Scan for the cell matching the given text and deliver its (X, Y) coordinate at center. 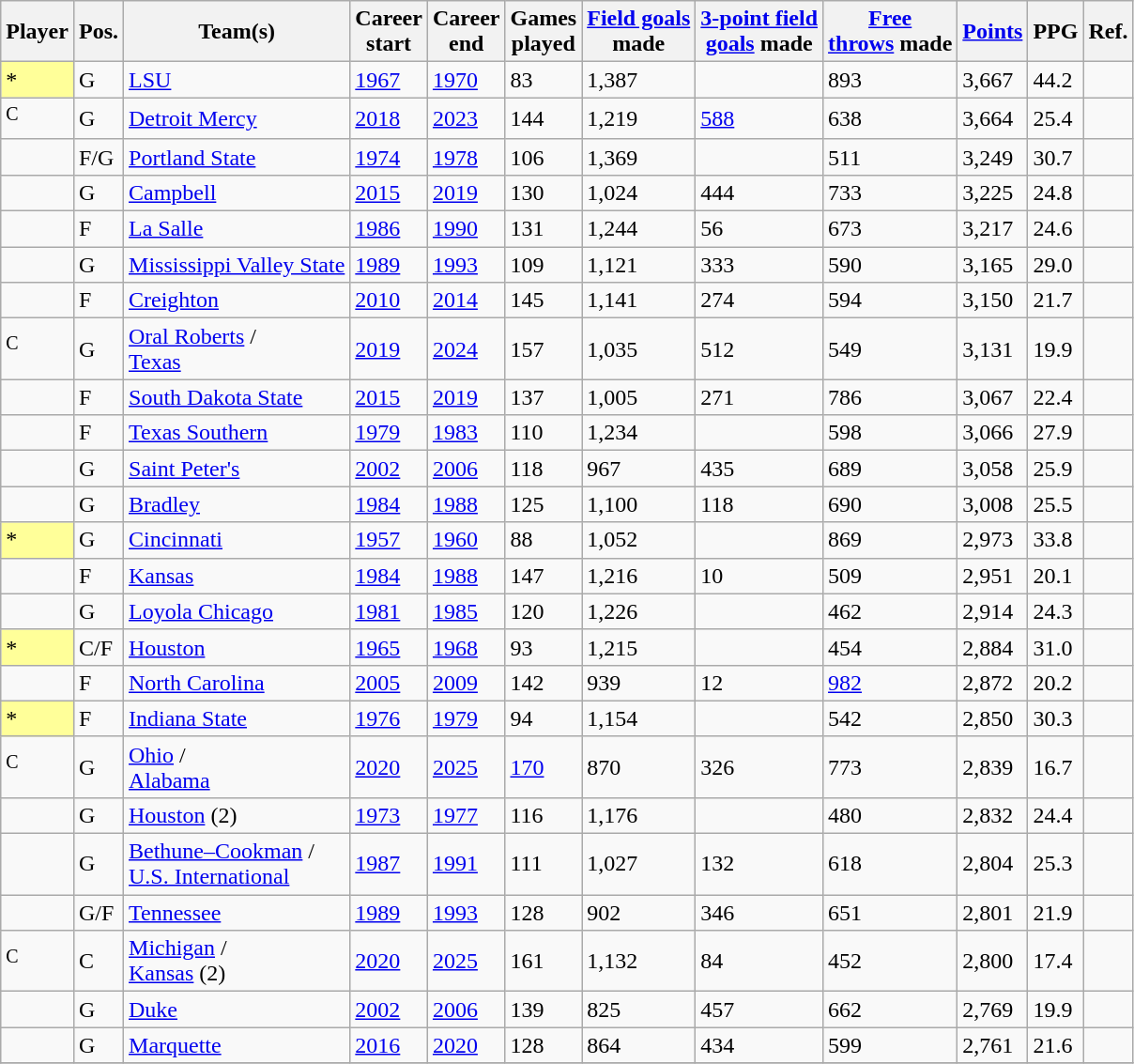
1,369 (638, 157)
1,100 (638, 504)
786 (890, 397)
1,024 (638, 193)
673 (890, 229)
29.0 (1055, 265)
1990 (466, 229)
Player (38, 32)
44.2 (1055, 80)
109 (544, 265)
Houston (237, 647)
142 (544, 683)
2,850 (993, 718)
1,216 (638, 576)
1985 (466, 611)
3,066 (993, 433)
161 (544, 962)
542 (890, 718)
25.5 (1055, 504)
452 (890, 962)
83 (544, 80)
2,973 (993, 540)
2014 (466, 301)
Points (993, 32)
Cincinnati (237, 540)
3,058 (993, 469)
2,872 (993, 683)
2,839 (993, 766)
462 (890, 611)
2005 (389, 683)
170 (544, 766)
1986 (389, 229)
139 (544, 1010)
33.8 (1055, 540)
Oral Roberts /Texas (237, 349)
147 (544, 576)
56 (759, 229)
125 (544, 504)
Team(s) (237, 32)
690 (890, 504)
25.4 (1055, 118)
2010 (389, 301)
24.6 (1055, 229)
120 (544, 611)
3,664 (993, 118)
Michigan /Kansas (2) (237, 962)
Bethune–Cookman / U.S. International (237, 864)
939 (638, 683)
24.4 (1055, 815)
30.3 (1055, 718)
1977 (466, 815)
Mississippi Valley State (237, 265)
144 (544, 118)
145 (544, 301)
LSU (237, 80)
North Carolina (237, 683)
Houston (2) (237, 815)
588 (759, 118)
457 (759, 1010)
3,008 (993, 504)
2,832 (993, 815)
549 (890, 349)
1957 (389, 540)
2,804 (993, 864)
Texas Southern (237, 433)
1,176 (638, 815)
435 (759, 469)
864 (638, 1045)
3,131 (993, 349)
2016 (389, 1045)
590 (890, 265)
3,225 (993, 193)
31.0 (1055, 647)
94 (544, 718)
1,027 (638, 864)
2023 (466, 118)
Detroit Mercy (237, 118)
512 (759, 349)
1,121 (638, 265)
870 (638, 766)
21.6 (1055, 1045)
2009 (466, 683)
618 (890, 864)
137 (544, 397)
2,769 (993, 1010)
La Salle (237, 229)
1967 (389, 80)
1983 (466, 433)
346 (759, 913)
2018 (389, 118)
F/G (98, 157)
1,052 (638, 540)
Duke (237, 1010)
3,667 (993, 80)
Tennessee (237, 913)
893 (890, 80)
106 (544, 157)
2,761 (993, 1045)
116 (544, 815)
1965 (389, 647)
594 (890, 301)
25.9 (1055, 469)
869 (890, 540)
1,219 (638, 118)
326 (759, 766)
93 (544, 647)
30.7 (1055, 157)
480 (890, 815)
Gamesplayed (544, 32)
967 (638, 469)
88 (544, 540)
Campbell (237, 193)
Portland State (237, 157)
3,217 (993, 229)
20.2 (1055, 683)
Saint Peter's (237, 469)
2,884 (993, 647)
2024 (466, 349)
84 (759, 962)
1,215 (638, 647)
3,165 (993, 265)
733 (890, 193)
689 (890, 469)
434 (759, 1045)
444 (759, 193)
2,914 (993, 611)
131 (544, 229)
1,387 (638, 80)
111 (544, 864)
Kansas (237, 576)
1,234 (638, 433)
Indiana State (237, 718)
157 (544, 349)
274 (759, 301)
454 (890, 647)
1,035 (638, 349)
2,801 (993, 913)
Free throws made (890, 32)
12 (759, 683)
982 (890, 683)
110 (544, 433)
1981 (389, 611)
1974 (389, 157)
Creighton (237, 301)
3,067 (993, 397)
21.7 (1055, 301)
3,150 (993, 301)
C/F (98, 647)
1973 (389, 815)
1987 (389, 864)
1991 (466, 864)
1,244 (638, 229)
1978 (466, 157)
1970 (466, 80)
22.4 (1055, 397)
Bradley (237, 504)
Ref. (1108, 32)
1968 (466, 647)
651 (890, 913)
G/F (98, 913)
825 (638, 1010)
599 (890, 1045)
PPG (1055, 32)
20.1 (1055, 576)
1,005 (638, 397)
511 (890, 157)
1976 (389, 718)
Marquette (237, 1045)
17.4 (1055, 962)
1,132 (638, 962)
509 (890, 576)
10 (759, 576)
333 (759, 265)
24.8 (1055, 193)
132 (759, 864)
South Dakota State (237, 397)
902 (638, 913)
Careerstart (389, 32)
16.7 (1055, 766)
24.3 (1055, 611)
Ohio /Alabama (237, 766)
2,951 (993, 576)
662 (890, 1010)
Field goalsmade (638, 32)
25.3 (1055, 864)
Pos. (98, 32)
598 (890, 433)
271 (759, 397)
Loyola Chicago (237, 611)
2,800 (993, 962)
130 (544, 193)
1,226 (638, 611)
1,141 (638, 301)
27.9 (1055, 433)
1960 (466, 540)
1,154 (638, 718)
773 (890, 766)
3,249 (993, 157)
3-point field goals made (759, 32)
21.9 (1055, 913)
Careerend (466, 32)
638 (890, 118)
